Detect which cell encompasses the target text, then output its [X, Y] center coordinate. 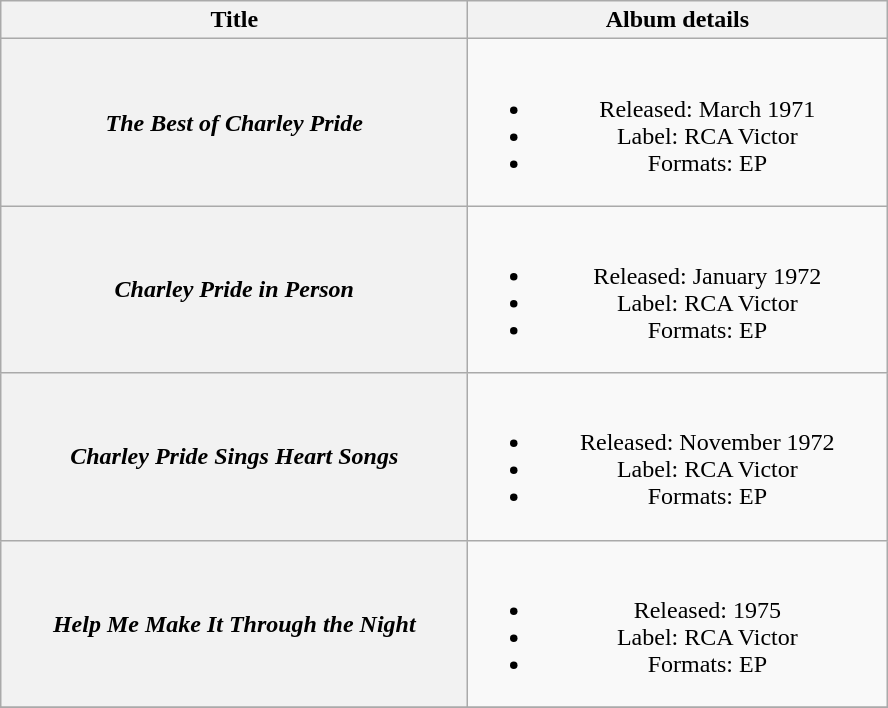
Title [234, 20]
Released: November 1972Label: RCA VictorFormats: EP [678, 456]
Charley Pride in Person [234, 290]
Released: March 1971Label: RCA VictorFormats: EP [678, 122]
The Best of Charley Pride [234, 122]
Released: 1975Label: RCA VictorFormats: EP [678, 624]
Released: January 1972Label: RCA VictorFormats: EP [678, 290]
Album details [678, 20]
Help Me Make It Through the Night [234, 624]
Charley Pride Sings Heart Songs [234, 456]
